Scan for the cell matching the given text and deliver its [X, Y] coordinate at center. 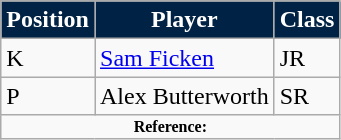
Class [307, 20]
Position [48, 20]
Reference: [170, 127]
JR [307, 58]
SR [307, 96]
P [48, 96]
Sam Ficken [184, 58]
K [48, 58]
Player [184, 20]
Alex Butterworth [184, 96]
